Extract the [x, y] coordinate from the center of the cell holding the provided text.  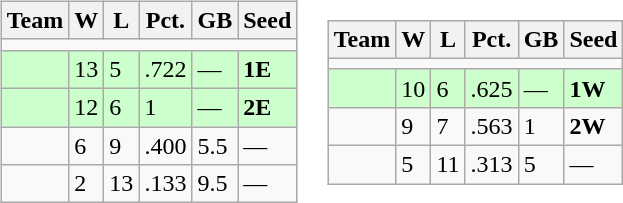
.625 [492, 88]
2E [268, 107]
1E [268, 69]
12 [86, 107]
1W [594, 88]
.400 [166, 145]
2W [594, 126]
.313 [492, 165]
.722 [166, 69]
.133 [166, 184]
9.5 [215, 184]
7 [448, 126]
.563 [492, 126]
2 [86, 184]
5.5 [215, 145]
10 [414, 88]
11 [448, 165]
